Extract the (x, y) coordinate from the center of the cell holding the provided text.  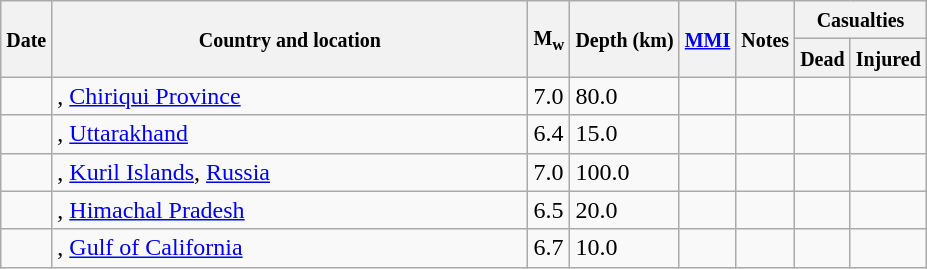
MMI (708, 39)
Depth (km) (624, 39)
6.4 (549, 134)
Dead (823, 58)
Casualties (861, 20)
80.0 (624, 96)
, Gulf of California (290, 248)
Injured (888, 58)
Country and location (290, 39)
Mw (549, 39)
, Kuril Islands, Russia (290, 172)
, Himachal Pradesh (290, 210)
100.0 (624, 172)
6.7 (549, 248)
10.0 (624, 248)
Notes (766, 39)
, Chiriqui Province (290, 96)
15.0 (624, 134)
20.0 (624, 210)
Date (26, 39)
6.5 (549, 210)
, Uttarakhand (290, 134)
